Extract the [x, y] coordinate from the center of the cell holding the provided text.  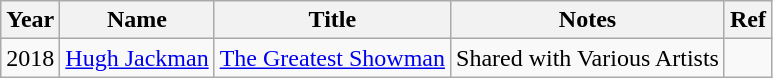
Notes [588, 20]
2018 [30, 58]
Name [137, 20]
Hugh Jackman [137, 58]
Ref [748, 20]
Year [30, 20]
The Greatest Showman [332, 58]
Shared with Various Artists [588, 58]
Title [332, 20]
